Return [X, Y] of the center of cell containing provided text 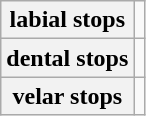
dental stops [68, 58]
labial stops [68, 20]
velar stops [68, 96]
